For the text-containing cell, return its midpoint in (X, Y) coordinate format. 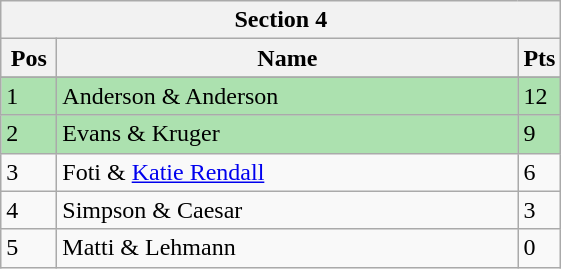
Foti & Katie Rendall (288, 172)
Section 4 (281, 20)
5 (29, 248)
Pos (29, 58)
Name (288, 58)
9 (540, 134)
1 (29, 96)
6 (540, 172)
Pts (540, 58)
4 (29, 210)
2 (29, 134)
Matti & Lehmann (288, 248)
0 (540, 248)
Anderson & Anderson (288, 96)
12 (540, 96)
Simpson & Caesar (288, 210)
Evans & Kruger (288, 134)
